Find where the given text appears and provide that cell's center as [x, y] coordinate. 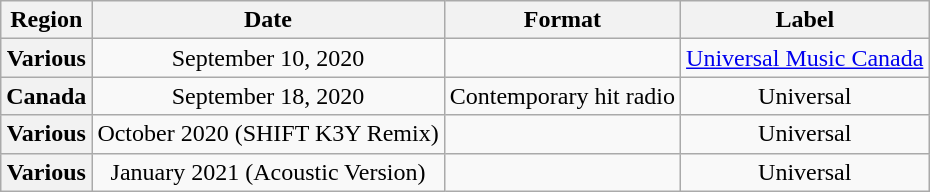
September 10, 2020 [268, 58]
Date [268, 20]
Region [46, 20]
October 2020 (SHIFT K3Y Remix) [268, 134]
Canada [46, 96]
Contemporary hit radio [562, 96]
Universal Music Canada [805, 58]
September 18, 2020 [268, 96]
Format [562, 20]
Label [805, 20]
January 2021 (Acoustic Version) [268, 172]
